Output the (x, y) coordinate of the center of the cell containing the given text.  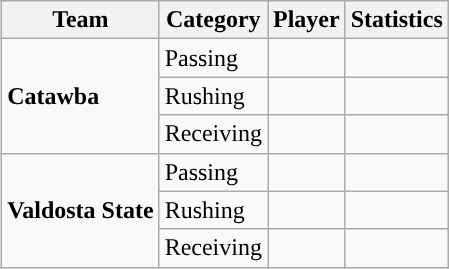
Valdosta State (81, 210)
Category (213, 20)
Catawba (81, 96)
Team (81, 20)
Statistics (396, 20)
Player (307, 20)
